Search for the cell housing the specified text and yield its [X, Y] center coordinate. 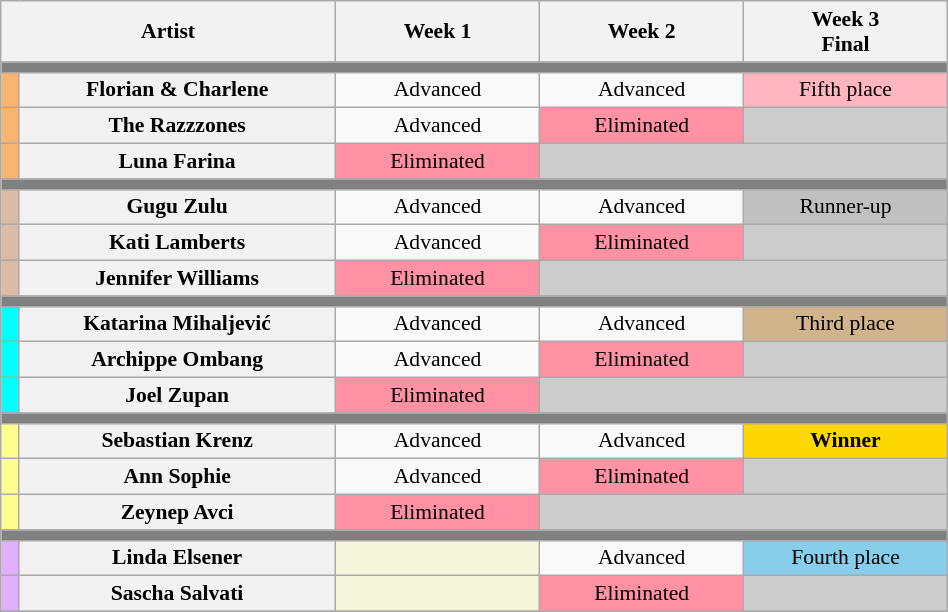
Third place [846, 324]
Winner [846, 441]
Runner-up [846, 207]
Katarina Mihaljević [178, 324]
Week 3Final [846, 32]
Ann Sophie [178, 477]
Kati Lamberts [178, 243]
Zeynep Avci [178, 513]
Week 1 [437, 32]
Gugu Zulu [178, 207]
Florian & Charlene [178, 90]
Joel Zupan [178, 396]
Week 2 [642, 32]
Fourth place [846, 558]
Sascha Salvati [178, 594]
Archippe Ombang [178, 360]
The Razzzones [178, 126]
Artist [168, 32]
Sebastian Krenz [178, 441]
Linda Elsener [178, 558]
Jennifer Williams [178, 279]
Luna Farina [178, 162]
Fifth place [846, 90]
